Determine the [X, Y] coordinate at the center of the cell enclosing the given text.  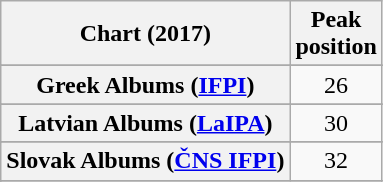
Chart (2017) [146, 34]
30 [336, 123]
Latvian Albums (LaIPA) [146, 123]
Greek Albums (IFPI) [146, 85]
Peakposition [336, 34]
26 [336, 85]
32 [336, 161]
Slovak Albums (ČNS IFPI) [146, 161]
